Identify which cell holds the provided text, then report its [x, y] central coordinate. 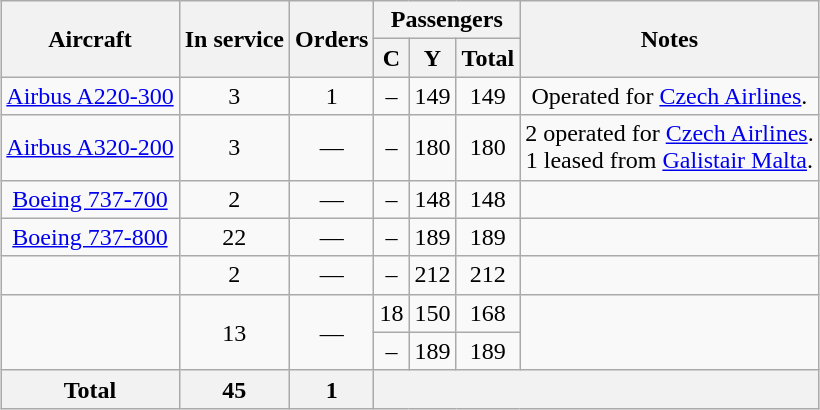
2 operated for Czech Airlines.1 leased from Galistair Malta. [670, 148]
Boeing 737-800 [90, 237]
168 [488, 313]
Airbus A320-200 [90, 148]
150 [432, 313]
13 [234, 332]
In service [234, 39]
45 [234, 389]
Y [432, 58]
Aircraft [90, 39]
18 [392, 313]
Passengers [447, 20]
C [392, 58]
Airbus A220-300 [90, 96]
Notes [670, 39]
22 [234, 237]
Orders [332, 39]
Boeing 737-700 [90, 199]
Operated for Czech Airlines. [670, 96]
